From the cell containing the given text, extract its center point as [X, Y] coordinate. 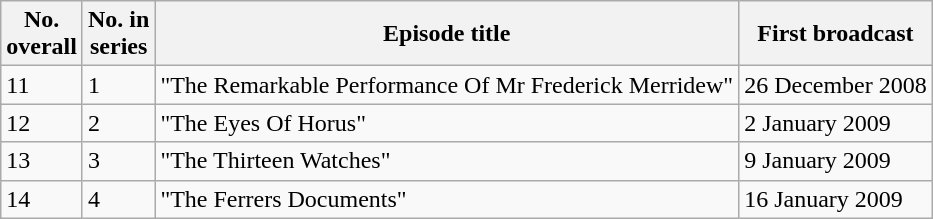
"The Thirteen Watches" [447, 161]
"The Eyes Of Horus" [447, 123]
14 [42, 199]
2 January 2009 [836, 123]
"The Ferrers Documents" [447, 199]
2 [118, 123]
9 January 2009 [836, 161]
16 January 2009 [836, 199]
"The Remarkable Performance Of Mr Frederick Merridew" [447, 85]
3 [118, 161]
No.overall [42, 34]
Episode title [447, 34]
11 [42, 85]
12 [42, 123]
First broadcast [836, 34]
13 [42, 161]
No. inseries [118, 34]
26 December 2008 [836, 85]
4 [118, 199]
1 [118, 85]
